Return (x, y) of the center of cell containing provided text 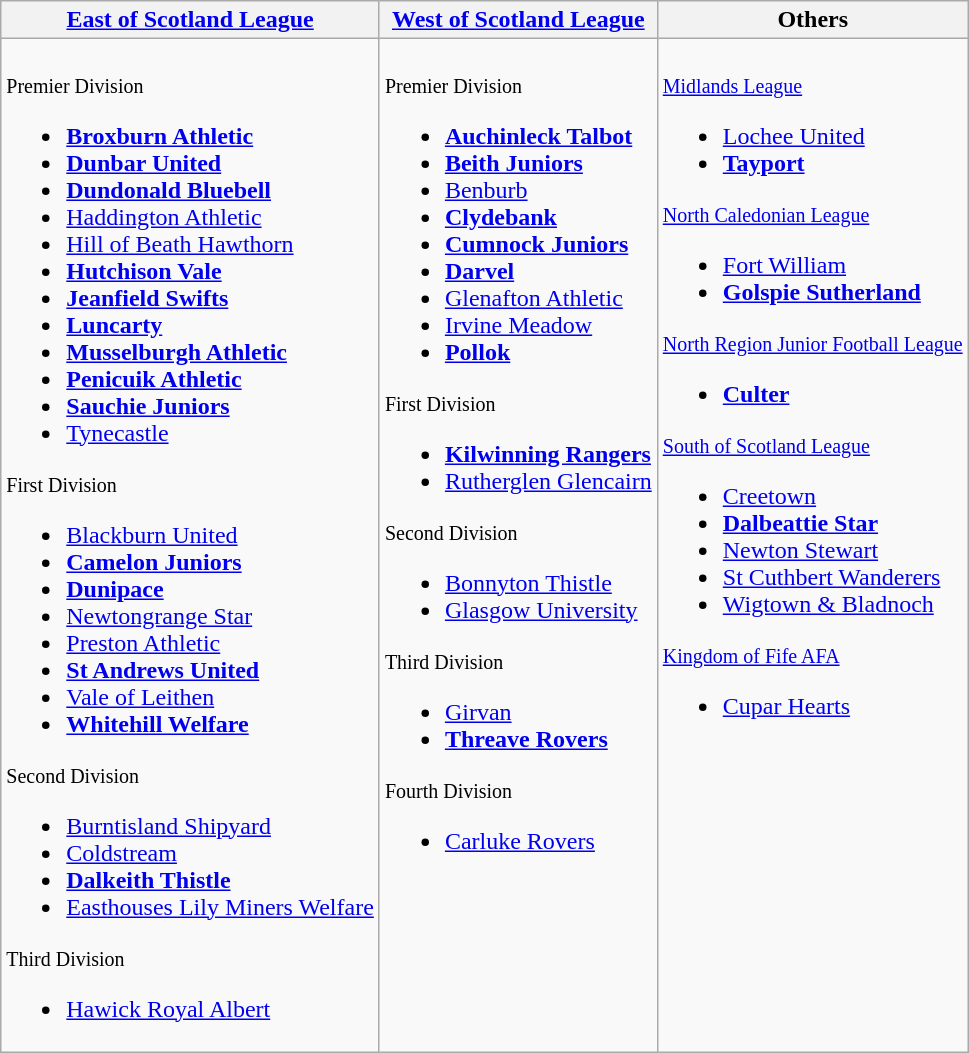
West of Scotland League (518, 20)
Others (812, 20)
East of Scotland League (190, 20)
